Detect which cell encompasses the target text, then output its [X, Y] center coordinate. 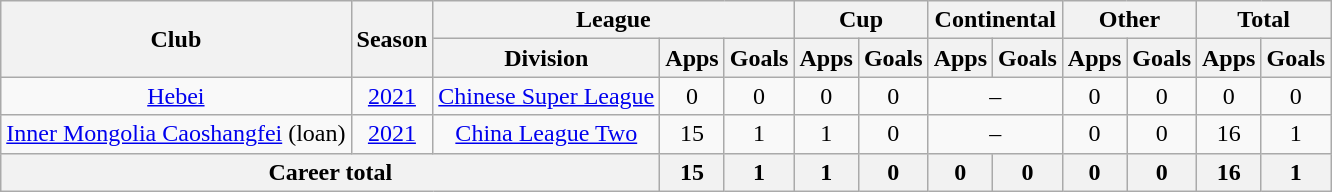
Continental [995, 20]
Division [546, 58]
Cup [861, 20]
Club [176, 39]
Total [1264, 20]
League [614, 20]
Inner Mongolia Caoshangfei (loan) [176, 134]
Season [392, 39]
Career total [330, 172]
China League Two [546, 134]
Hebei [176, 96]
Other [1129, 20]
Chinese Super League [546, 96]
